Output the (x, y) coordinate of the center of the cell containing the given text.  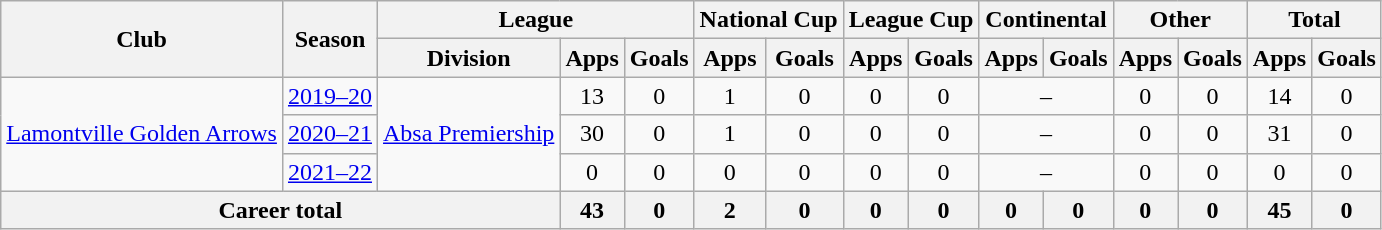
2019–20 (330, 96)
14 (1279, 96)
31 (1279, 134)
13 (592, 96)
Absa Premiership (469, 134)
National Cup (768, 20)
2 (730, 210)
Total (1314, 20)
45 (1279, 210)
League (536, 20)
Season (330, 39)
2021–22 (330, 172)
2020–21 (330, 134)
Lamontville Golden Arrows (142, 134)
Division (469, 58)
43 (592, 210)
Club (142, 39)
30 (592, 134)
Continental (1046, 20)
League Cup (911, 20)
Other (1180, 20)
Career total (280, 210)
